Extract the [X, Y] coordinate from the center of the cell holding the provided text.  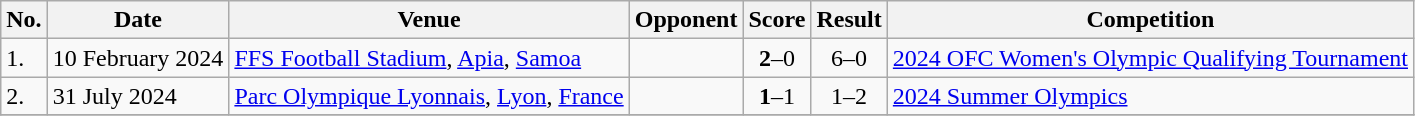
10 February 2024 [138, 58]
6–0 [849, 58]
31 July 2024 [138, 96]
2024 Summer Olympics [1150, 96]
2024 OFC Women's Olympic Qualifying Tournament [1150, 58]
1. [24, 58]
1–2 [849, 96]
Competition [1150, 20]
FFS Football Stadium, Apia, Samoa [429, 58]
Score [777, 20]
1–1 [777, 96]
2–0 [777, 58]
2. [24, 96]
Venue [429, 20]
No. [24, 20]
Date [138, 20]
Opponent [686, 20]
Parc Olympique Lyonnais, Lyon, France [429, 96]
Result [849, 20]
